Return the (x, y) coordinate for the center point of the cell that contains the specified text.  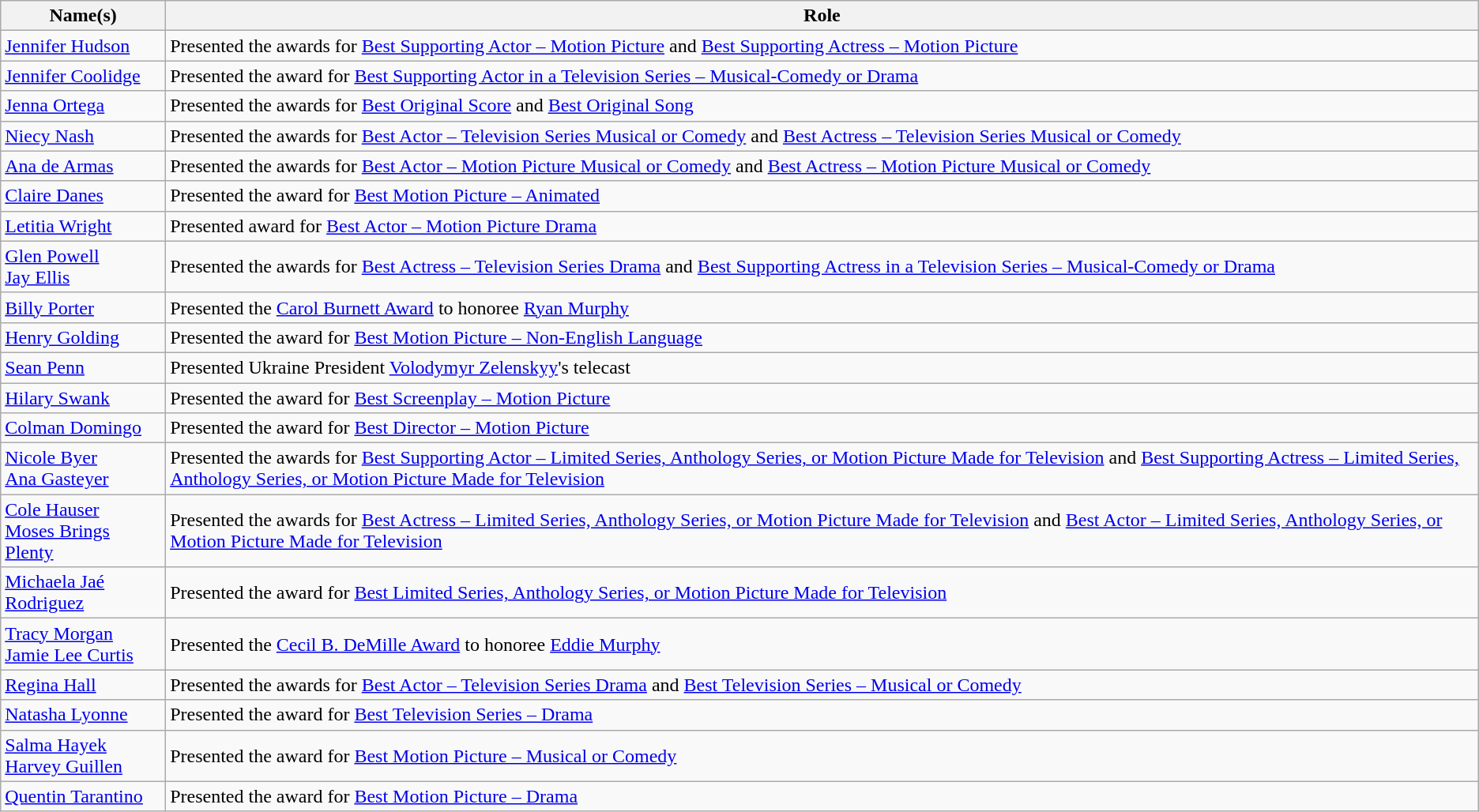
Presented the awards for Best Actor – Motion Picture Musical or Comedy and Best Actress – Motion Picture Musical or Comedy (822, 166)
Presented the award for Best Supporting Actor in a Television Series – Musical-Comedy or Drama (822, 76)
Role (822, 16)
Presented Ukraine President Volodymyr Zelenskyy's telecast (822, 367)
Glen PowellJay Ellis (84, 267)
Tracy MorganJamie Lee Curtis (84, 645)
Presented award for Best Actor – Motion Picture Drama (822, 226)
Presented the award for Best Director – Motion Picture (822, 428)
Hilary Swank (84, 397)
Henry Golding (84, 337)
Regina Hall (84, 685)
Michaela Jaé Rodriguez (84, 592)
Ana de Armas (84, 166)
Letitia Wright (84, 226)
Nicole ByerAna Gasteyer (84, 469)
Presented the award for Best Screenplay – Motion Picture (822, 397)
Cole HauserMoses Brings Plenty (84, 531)
Presented the Cecil B. DeMille Award to honoree Eddie Murphy (822, 645)
Jenna Ortega (84, 106)
Presented the awards for Best Actor – Television Series Drama and Best Television Series – Musical or Comedy (822, 685)
Billy Porter (84, 307)
Jennifer Coolidge (84, 76)
Natasha Lyonne (84, 715)
Colman Domingo (84, 428)
Presented the award for Best Motion Picture – Musical or Comedy (822, 755)
Jennifer Hudson (84, 46)
Claire Danes (84, 196)
Presented the awards for Best Actor – Television Series Musical or Comedy and Best Actress – Television Series Musical or Comedy (822, 136)
Presented the awards for Best Actress – Television Series Drama and Best Supporting Actress in a Television Series – Musical-Comedy or Drama (822, 267)
Presented the Carol Burnett Award to honoree Ryan Murphy (822, 307)
Presented the awards for Best Supporting Actor – Motion Picture and Best Supporting Actress – Motion Picture (822, 46)
Salma HayekHarvey Guillen (84, 755)
Presented the award for Best Television Series – Drama (822, 715)
Presented the awards for Best Original Score and Best Original Song (822, 106)
Presented the award for Best Motion Picture – Drama (822, 796)
Name(s) (84, 16)
Sean Penn (84, 367)
Presented the award for Best Motion Picture – Non-English Language (822, 337)
Quentin Tarantino (84, 796)
Presented the award for Best Motion Picture – Animated (822, 196)
Niecy Nash (84, 136)
Presented the award for Best Limited Series, Anthology Series, or Motion Picture Made for Television (822, 592)
